Output the [X, Y] coordinate of the center of the cell containing the given text.  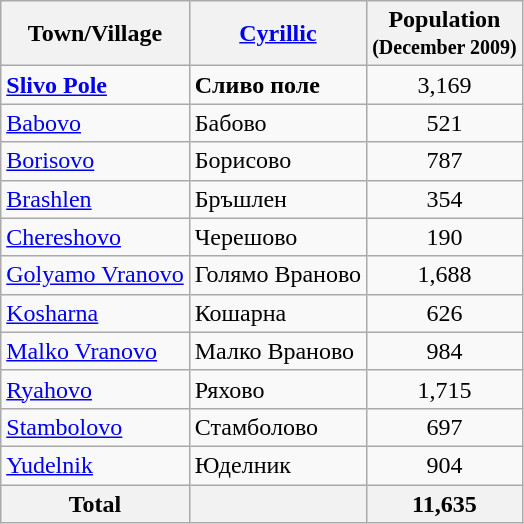
Сливо поле [278, 85]
904 [445, 465]
Golyamo Vranovo [95, 275]
Kosharna [95, 313]
1,688 [445, 275]
Голямо Враново [278, 275]
626 [445, 313]
354 [445, 199]
Стамболово [278, 427]
521 [445, 123]
190 [445, 237]
Юделник [278, 465]
Ryahovo [95, 389]
Черешово [278, 237]
Cyrillic [278, 34]
Борисово [278, 161]
1,715 [445, 389]
Borisovo [95, 161]
Ряхово [278, 389]
984 [445, 351]
787 [445, 161]
697 [445, 427]
Stambolovo [95, 427]
Бабово [278, 123]
Кошарна [278, 313]
Babovo [95, 123]
Total [95, 503]
Population(December 2009) [445, 34]
Chereshovo [95, 237]
11,635 [445, 503]
3,169 [445, 85]
Brashlen [95, 199]
Yudelnik [95, 465]
Малко Враново [278, 351]
Malko Vranovo [95, 351]
Slivo Pole [95, 85]
Бръшлен [278, 199]
Town/Village [95, 34]
